Return [X, Y] of the center of cell containing provided text 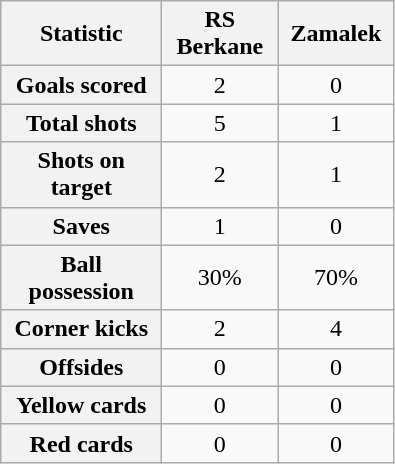
Red cards [82, 443]
Ball possession [82, 278]
Offsides [82, 367]
Yellow cards [82, 405]
Shots on target [82, 174]
70% [336, 278]
RS Berkane [220, 34]
Saves [82, 226]
Total shots [82, 123]
5 [220, 123]
30% [220, 278]
4 [336, 329]
Goals scored [82, 85]
Zamalek [336, 34]
Statistic [82, 34]
Corner kicks [82, 329]
